For the text-containing cell, return its midpoint in [X, Y] coordinate format. 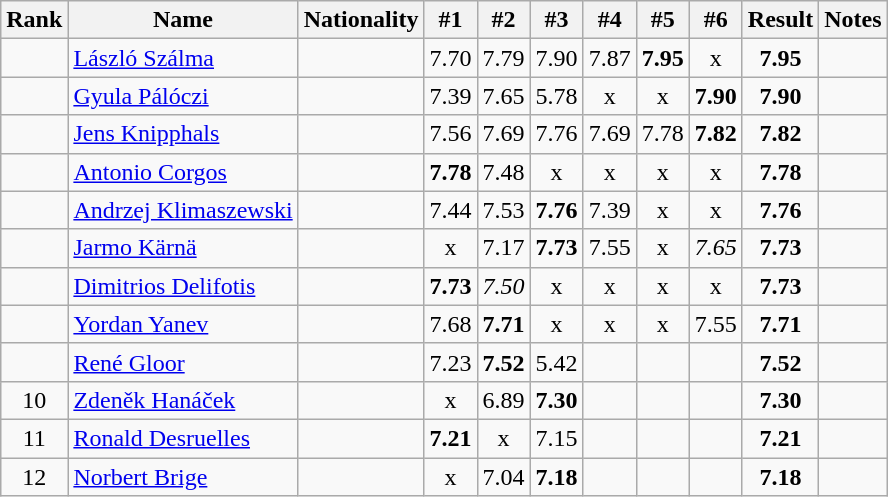
Nationality [361, 20]
#5 [662, 20]
11 [34, 438]
6.89 [504, 400]
5.78 [556, 96]
7.44 [450, 210]
#6 [716, 20]
5.42 [556, 362]
7.70 [450, 58]
7.17 [504, 248]
7.68 [450, 324]
Notes [853, 20]
7.48 [504, 172]
#1 [450, 20]
László Szálma [183, 58]
7.56 [450, 134]
7.79 [504, 58]
Ronald Desruelles [183, 438]
Antonio Corgos [183, 172]
Andrzej Klimaszewski [183, 210]
7.23 [450, 362]
7.04 [504, 477]
7.50 [504, 286]
7.53 [504, 210]
Rank [34, 20]
#4 [610, 20]
#2 [504, 20]
Zdeněk Hanáček [183, 400]
Gyula Pálóczi [183, 96]
Dimitrios Delifotis [183, 286]
7.15 [556, 438]
Yordan Yanev [183, 324]
Jarmo Kärnä [183, 248]
#3 [556, 20]
10 [34, 400]
René Gloor [183, 362]
Norbert Brige [183, 477]
Jens Knipphals [183, 134]
12 [34, 477]
Name [183, 20]
7.87 [610, 58]
Result [780, 20]
